Detect which cell encompasses the target text, then output its (X, Y) center coordinate. 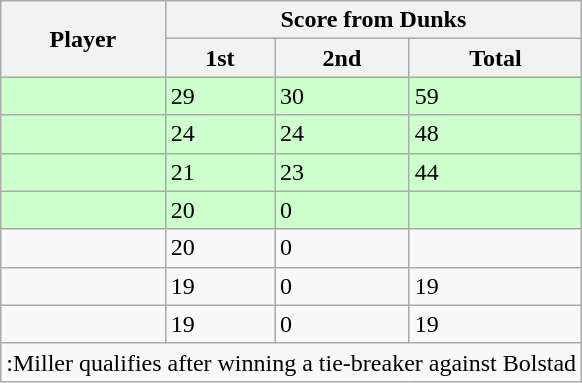
44 (495, 172)
30 (342, 96)
Score from Dunks (374, 20)
29 (220, 96)
Player (83, 39)
48 (495, 134)
:Miller qualifies after winning a tie-breaker against Bolstad (292, 362)
Total (495, 58)
21 (220, 172)
1st (220, 58)
2nd (342, 58)
23 (342, 172)
59 (495, 96)
